Pinpoint the cell where the given text exists, returning its (X, Y) midpoint coordinate. 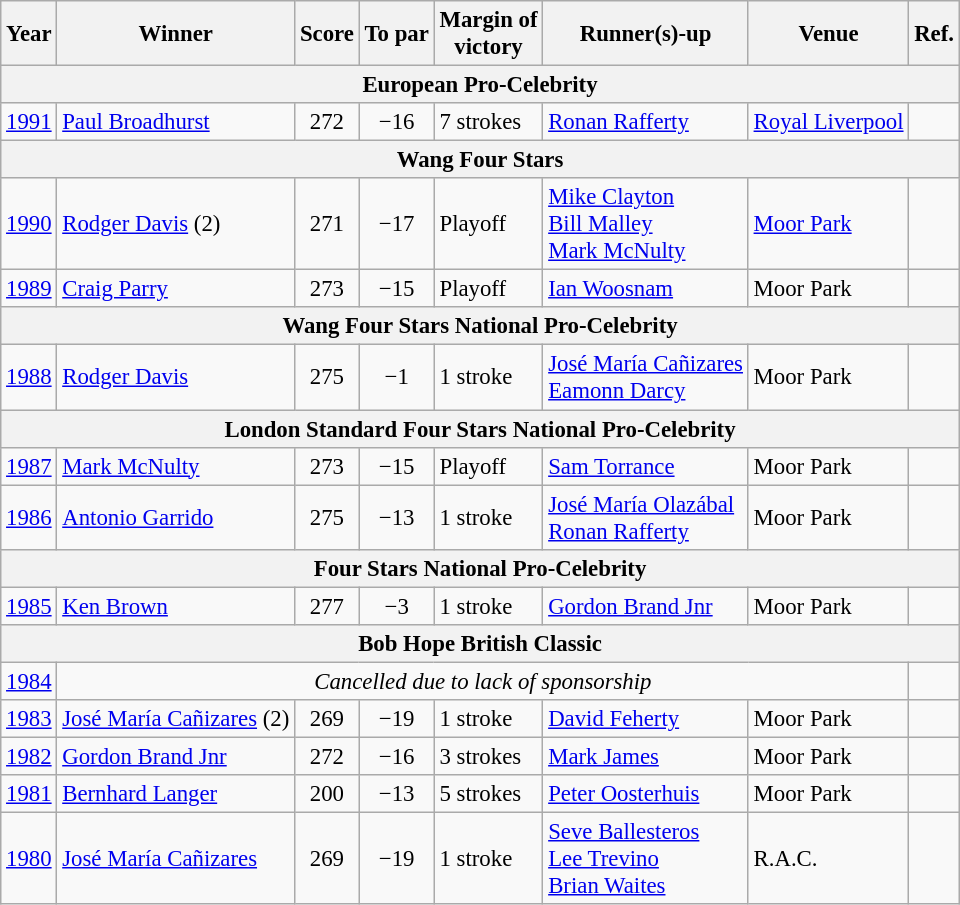
1980 (29, 859)
1982 (29, 756)
Bob Hope British Classic (480, 644)
R.A.C. (828, 859)
Runner(s)-up (646, 34)
1981 (29, 794)
Year (29, 34)
Mike Clayton Bill Malley Mark McNulty (646, 224)
Mark James (646, 756)
Score (328, 34)
José María Olazábal Ronan Rafferty (646, 518)
1989 (29, 289)
Winner (176, 34)
Paul Broadhurst (176, 122)
Cancelled due to lack of sponsorship (483, 681)
Ian Woosnam (646, 289)
Venue (828, 34)
1991 (29, 122)
Rodger Davis (2) (176, 224)
José María Cañizares (176, 859)
Craig Parry (176, 289)
−17 (396, 224)
London Standard Four Stars National Pro-Celebrity (480, 429)
5 strokes (488, 794)
Ronan Rafferty (646, 122)
200 (328, 794)
Antonio Garrido (176, 518)
Four Stars National Pro-Celebrity (480, 568)
Royal Liverpool (828, 122)
1986 (29, 518)
Seve Ballesteros Lee Trevino Brian Waites (646, 859)
Ref. (934, 34)
7 strokes (488, 122)
3 strokes (488, 756)
Wang Four Stars (480, 160)
1988 (29, 378)
Wang Four Stars National Pro-Celebrity (480, 327)
277 (328, 606)
Peter Oosterhuis (646, 794)
David Feherty (646, 719)
1990 (29, 224)
To par (396, 34)
José María Cañizares Eamonn Darcy (646, 378)
Mark McNulty (176, 466)
−3 (396, 606)
1985 (29, 606)
European Pro-Celebrity (480, 85)
271 (328, 224)
José María Cañizares (2) (176, 719)
Rodger Davis (176, 378)
1983 (29, 719)
Sam Torrance (646, 466)
Ken Brown (176, 606)
1984 (29, 681)
−1 (396, 378)
Margin ofvictory (488, 34)
1987 (29, 466)
Bernhard Langer (176, 794)
